Return (x, y) of the center of cell containing provided text 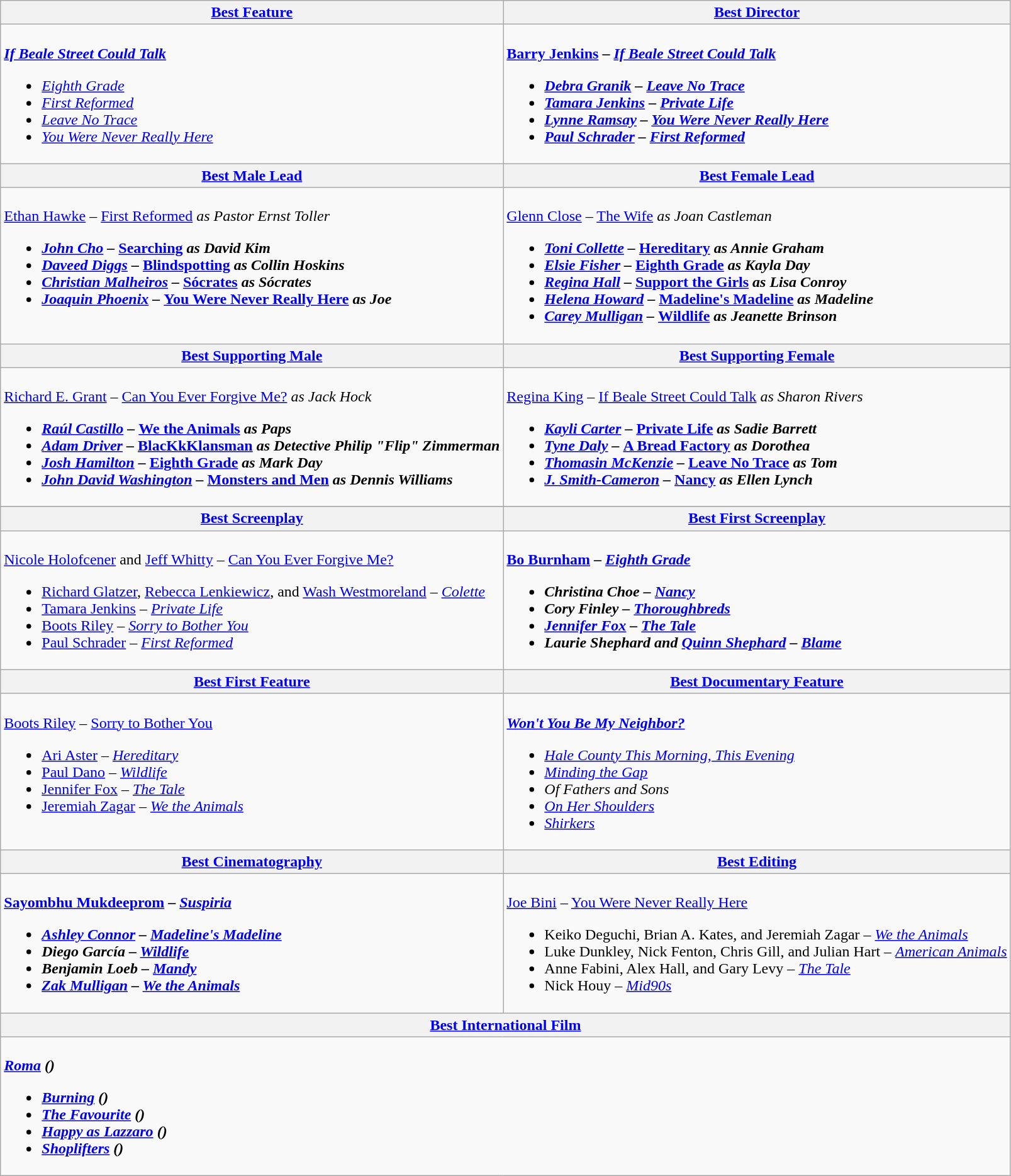
Best International Film (506, 1025)
Sayombhu Mukdeeprom – SuspiriaAshley Connor – Madeline's MadelineDiego García – WildlifeBenjamin Loeb – MandyZak Mulligan – We the Animals (252, 943)
Best Cinematography (252, 861)
If Beale Street Could TalkEighth GradeFirst ReformedLeave No TraceYou Were Never Really Here (252, 94)
Boots Riley – Sorry to Bother YouAri Aster – HereditaryPaul Dano – WildlifeJennifer Fox – The TaleJeremiah Zagar – We the Animals (252, 771)
Best Female Lead (757, 176)
Best Director (757, 13)
Roma ()Burning ()The Favourite ()Happy as Lazzaro ()Shoplifters () (506, 1106)
Best Supporting Male (252, 356)
Won't You Be My Neighbor?Hale County This Morning, This EveningMinding the GapOf Fathers and SonsOn Her ShouldersShirkers (757, 771)
Best Feature (252, 13)
Bo Burnham – Eighth GradeChristina Choe – NancyCory Finley – ThoroughbredsJennifer Fox – The TaleLaurie Shephard and Quinn Shephard – Blame (757, 600)
Best Documentary Feature (757, 681)
Best Male Lead (252, 176)
Best Supporting Female (757, 356)
Best First Screenplay (757, 518)
Best Editing (757, 861)
Best First Feature (252, 681)
Best Screenplay (252, 518)
